Determine the (x, y) coordinate at the center of the cell enclosing the given text.  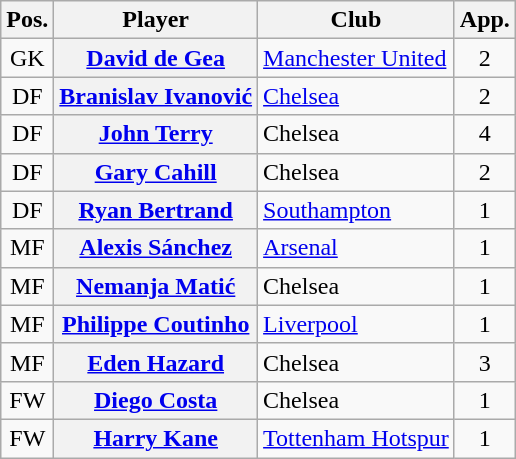
3 (484, 362)
Nemanja Matić (156, 286)
Club (356, 20)
Eden Hazard (156, 362)
Branislav Ivanović (156, 96)
Liverpool (356, 324)
Alexis Sánchez (156, 248)
Gary Cahill (156, 172)
David de Gea (156, 58)
Ryan Bertrand (156, 210)
Manchester United (356, 58)
Tottenham Hotspur (356, 438)
Arsenal (356, 248)
App. (484, 20)
Harry Kane (156, 438)
John Terry (156, 134)
Philippe Coutinho (156, 324)
Pos. (28, 20)
Southampton (356, 210)
Player (156, 20)
4 (484, 134)
GK (28, 58)
Diego Costa (156, 400)
